Provide the (X, Y) coordinate of the cell's center where the given text is located.  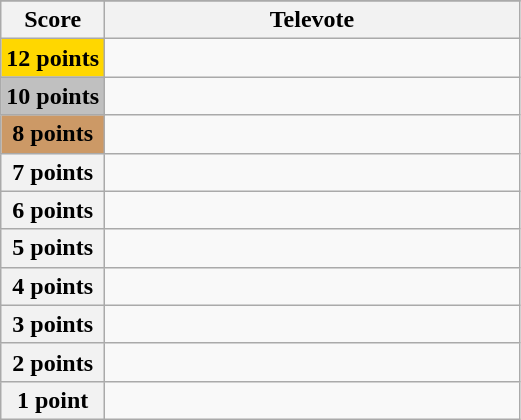
Score (53, 20)
3 points (53, 324)
4 points (53, 286)
5 points (53, 248)
Televote (312, 20)
7 points (53, 172)
6 points (53, 210)
8 points (53, 134)
2 points (53, 362)
12 points (53, 58)
1 point (53, 400)
10 points (53, 96)
